From the cell containing the given text, extract its center point as (X, Y) coordinate. 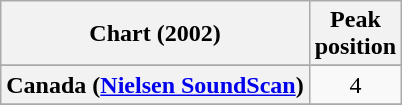
Canada (Nielsen SoundScan) (155, 85)
4 (355, 85)
Peakposition (355, 34)
Chart (2002) (155, 34)
